Return the [x, y] coordinate for the center point of the cell that contains the specified text.  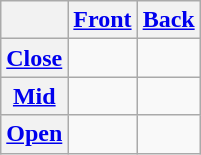
Mid [34, 96]
Close [34, 58]
Front [102, 20]
Back [168, 20]
Open [34, 134]
